Pinpoint the cell where the given text exists, returning its [X, Y] midpoint coordinate. 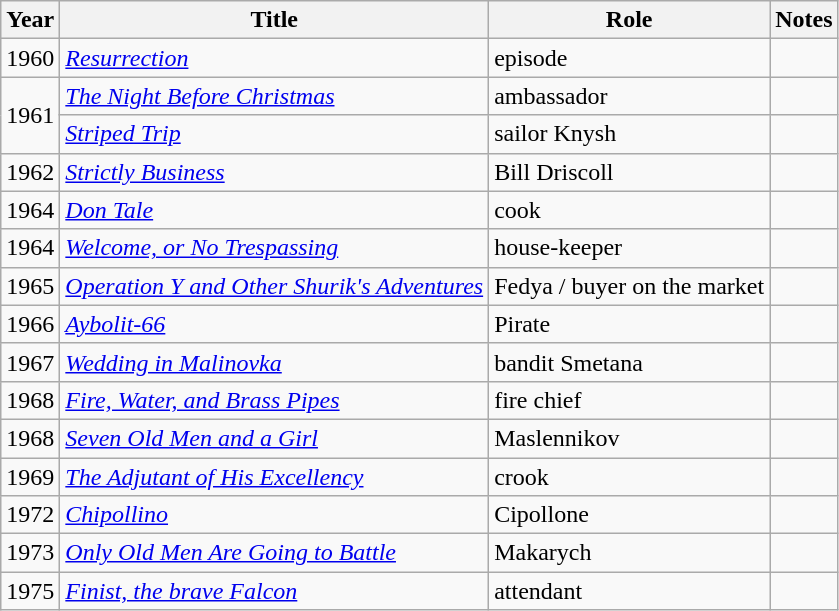
Year [30, 20]
1967 [30, 362]
Don Tale [274, 210]
The Night Before Christmas [274, 96]
Title [274, 20]
1969 [30, 477]
1975 [30, 591]
Notes [804, 20]
Maslennikov [630, 438]
sailor Knysh [630, 134]
Strictly Business [274, 172]
Operation Y and Other Shurik's Adventures [274, 286]
1965 [30, 286]
The Adjutant of His Excellency [274, 477]
Chipollino [274, 515]
fire chief [630, 400]
Finist, the brave Falcon [274, 591]
Striped Trip [274, 134]
Fedya / buyer on the market [630, 286]
1962 [30, 172]
bandit Smetana [630, 362]
1960 [30, 58]
Role [630, 20]
episode [630, 58]
Pirate [630, 324]
1961 [30, 115]
ambassador [630, 96]
Seven Old Men and a Girl [274, 438]
Cipollone [630, 515]
Only Old Men Are Going to Battle [274, 553]
crook [630, 477]
attendant [630, 591]
1966 [30, 324]
Makarych [630, 553]
Aybolit-66 [274, 324]
house-keeper [630, 248]
Bill Driscoll [630, 172]
Fire, Water, and Brass Pipes [274, 400]
1972 [30, 515]
cook [630, 210]
Welcome, or No Trespassing [274, 248]
Wedding in Malinovka [274, 362]
1973 [30, 553]
Resurrection [274, 58]
